Pinpoint the cell where the given text exists, returning its [X, Y] midpoint coordinate. 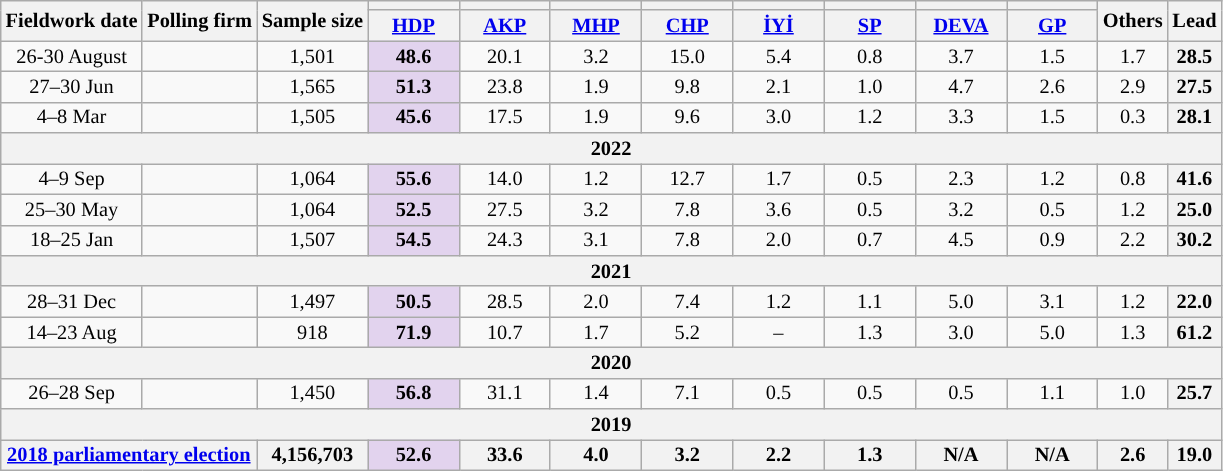
1,565 [312, 86]
GP [1052, 26]
4,156,703 [312, 454]
19.0 [1195, 454]
5.2 [688, 332]
4–8 Mar [72, 118]
3.6 [778, 210]
Lead [1195, 20]
3.7 [960, 56]
4–9 Sep [72, 178]
54.5 [414, 240]
30.2 [1195, 240]
18–25 Jan [72, 240]
0.7 [870, 240]
1,507 [312, 240]
2.3 [960, 178]
1,501 [312, 56]
33.6 [504, 454]
4.5 [960, 240]
25.0 [1195, 210]
24.3 [504, 240]
17.5 [504, 118]
4.0 [596, 454]
Fieldwork date [72, 20]
23.8 [504, 86]
55.6 [414, 178]
28–31 Dec [72, 302]
2.1 [778, 86]
45.6 [414, 118]
61.2 [1195, 332]
– [778, 332]
27–30 Jun [72, 86]
2.9 [1133, 86]
31.1 [504, 394]
71.9 [414, 332]
1,505 [312, 118]
Polling firm [199, 20]
2021 [612, 270]
HDP [414, 26]
2020 [612, 362]
Sample size [312, 20]
CHP [688, 26]
12.7 [688, 178]
22.0 [1195, 302]
41.6 [1195, 178]
25.7 [1195, 394]
14–23 Aug [72, 332]
AKP [504, 26]
15.0 [688, 56]
50.5 [414, 302]
4.7 [960, 86]
2019 [612, 424]
Others [1133, 20]
3.3 [960, 118]
9.6 [688, 118]
2022 [612, 148]
56.8 [414, 394]
26–28 Sep [72, 394]
SP [870, 26]
25–30 May [72, 210]
MHP [596, 26]
26-30 August [72, 56]
0.3 [1133, 118]
7.4 [688, 302]
52.5 [414, 210]
1,497 [312, 302]
DEVA [960, 26]
İYİ [778, 26]
5.4 [778, 56]
14.0 [504, 178]
9.8 [688, 86]
52.6 [414, 454]
28.1 [1195, 118]
10.7 [504, 332]
7.1 [688, 394]
51.3 [414, 86]
48.6 [414, 56]
1.4 [596, 394]
2018 parliamentary election [129, 454]
1,450 [312, 394]
918 [312, 332]
20.1 [504, 56]
0.9 [1052, 240]
